For the text-containing cell, return its midpoint in (x, y) coordinate format. 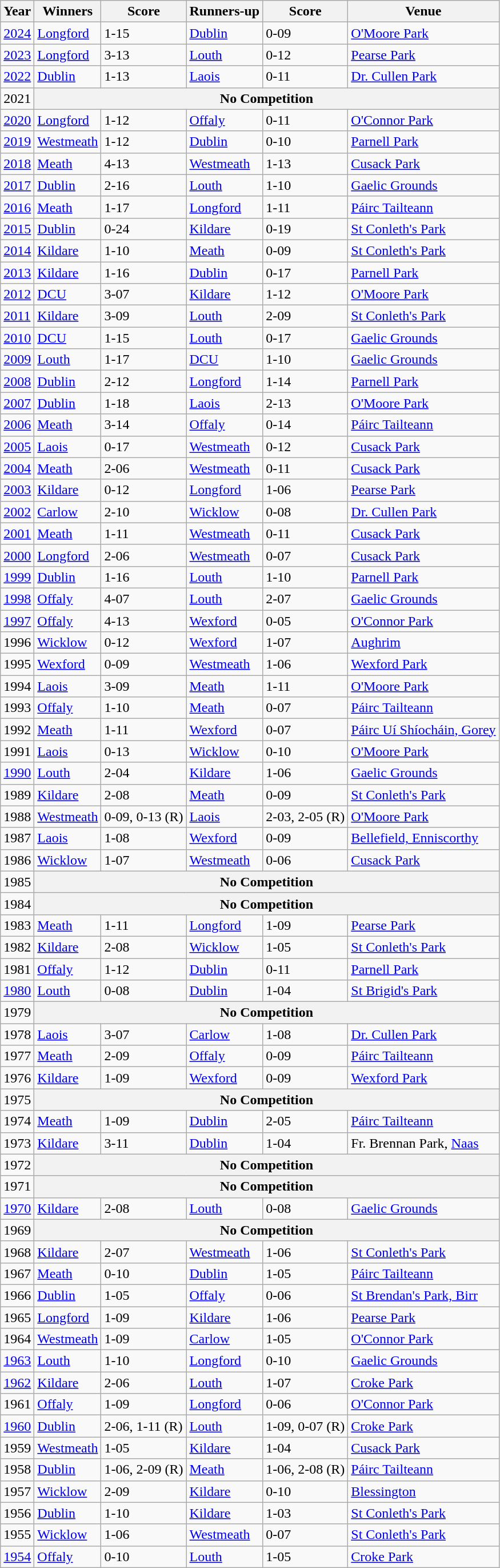
1986 (17, 860)
1976 (17, 1078)
1-03 (305, 1513)
1971 (17, 1187)
2016 (17, 207)
Year (17, 11)
1988 (17, 817)
2023 (17, 55)
1990 (17, 773)
1-09, 0-07 (R) (305, 1426)
Blessington (423, 1491)
1987 (17, 838)
2003 (17, 490)
1-14 (305, 381)
2018 (17, 164)
1-06, 2-09 (R) (144, 1470)
Venue (423, 11)
Runners-up (225, 11)
1972 (17, 1165)
2005 (17, 447)
3-14 (144, 425)
2-03, 2-05 (R) (305, 817)
1981 (17, 969)
2006 (17, 425)
1958 (17, 1470)
2000 (17, 555)
1998 (17, 599)
1979 (17, 1013)
1999 (17, 577)
1993 (17, 708)
1954 (17, 1557)
2009 (17, 360)
1978 (17, 1034)
1996 (17, 643)
2021 (17, 98)
0-09, 0-13 (R) (144, 817)
2002 (17, 512)
2017 (17, 185)
2001 (17, 534)
2008 (17, 381)
1961 (17, 1404)
1-06, 2-08 (R) (305, 1470)
2012 (17, 295)
1956 (17, 1513)
2004 (17, 468)
St Brigid's Park (423, 991)
Aughrim (423, 643)
1991 (17, 751)
2-13 (305, 403)
1984 (17, 904)
0-13 (144, 751)
2024 (17, 33)
2-16 (144, 185)
2019 (17, 142)
1985 (17, 882)
1995 (17, 664)
0-24 (144, 229)
2010 (17, 338)
1966 (17, 1295)
St Brendan's Park, Birr (423, 1295)
1973 (17, 1143)
1955 (17, 1535)
1962 (17, 1383)
1983 (17, 925)
1960 (17, 1426)
Páirc Uí Shíocháin, Gorey (423, 730)
1992 (17, 730)
1964 (17, 1339)
1977 (17, 1056)
1997 (17, 620)
1967 (17, 1273)
1989 (17, 795)
2-05 (305, 1121)
Fr. Brennan Park, Naas (423, 1143)
1980 (17, 991)
2022 (17, 77)
3-11 (144, 1143)
1959 (17, 1448)
2015 (17, 229)
0-19 (305, 229)
Winners (67, 11)
2-04 (144, 773)
1957 (17, 1491)
1982 (17, 947)
1970 (17, 1208)
Bellefield, Enniscorthy (423, 838)
4-07 (144, 599)
0-14 (305, 425)
2020 (17, 120)
2011 (17, 316)
2007 (17, 403)
2014 (17, 250)
0-05 (305, 620)
1965 (17, 1317)
1994 (17, 686)
3-13 (144, 55)
1968 (17, 1252)
2-06, 1-11 (R) (144, 1426)
1969 (17, 1230)
1975 (17, 1100)
2013 (17, 273)
1974 (17, 1121)
2-10 (144, 512)
1963 (17, 1361)
2-12 (144, 381)
1-18 (144, 403)
